Identify which cell holds the provided text, then report its [X, Y] central coordinate. 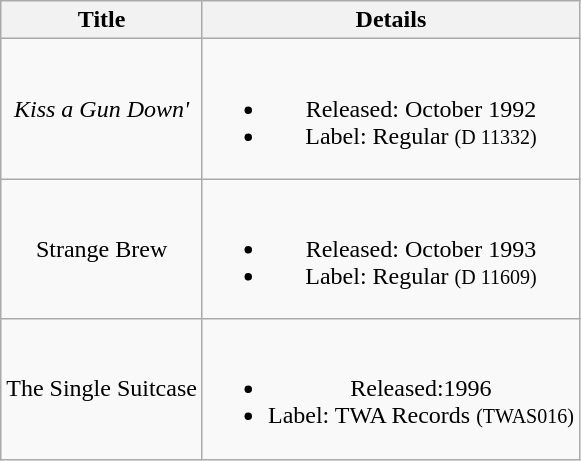
Strange Brew [102, 249]
Released: October 1992Label: Regular (D 11332) [390, 109]
Kiss a Gun Down' [102, 109]
Released:1996Label: TWA Records (TWAS016) [390, 389]
Details [390, 20]
Title [102, 20]
Released: October 1993Label: Regular (D 11609) [390, 249]
The Single Suitcase [102, 389]
